Extract the (X, Y) coordinate from the center of the cell holding the provided text.  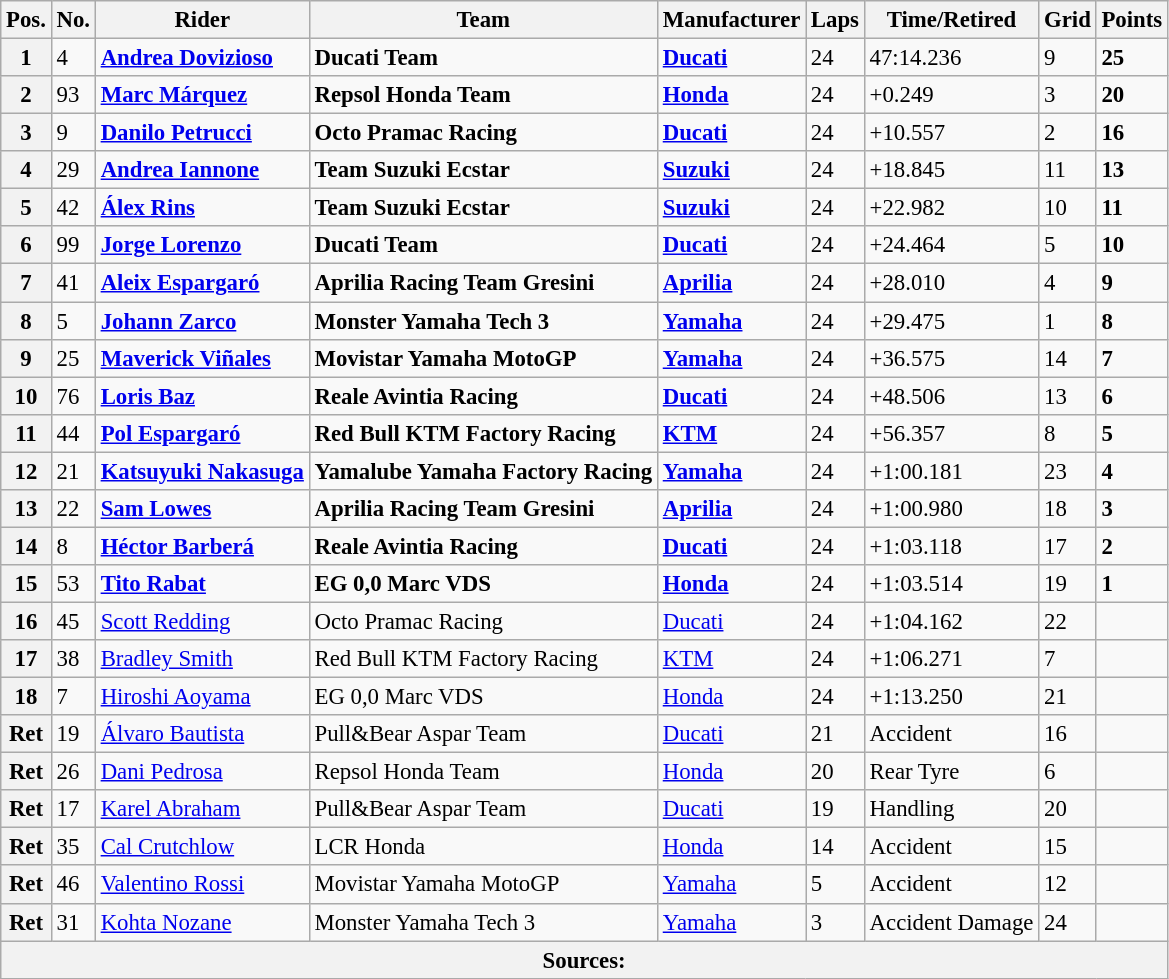
76 (73, 396)
Tito Rabat (202, 584)
+1:03.514 (951, 584)
+24.464 (951, 245)
38 (73, 659)
Danilo Petrucci (202, 133)
42 (73, 208)
41 (73, 283)
44 (73, 433)
Katsuyuki Nakasuga (202, 471)
+48.506 (951, 396)
No. (73, 20)
Karel Abraham (202, 809)
Yamalube Yamaha Factory Racing (483, 471)
+22.982 (951, 208)
+28.010 (951, 283)
Laps (836, 20)
Andrea Dovizioso (202, 58)
+1:13.250 (951, 697)
+1:03.118 (951, 546)
99 (73, 245)
Maverick Viñales (202, 358)
45 (73, 621)
Handling (951, 809)
Sources: (584, 960)
31 (73, 922)
35 (73, 847)
Aleix Espargaró (202, 283)
Scott Redding (202, 621)
23 (1068, 471)
53 (73, 584)
+56.357 (951, 433)
Time/Retired (951, 20)
Hiroshi Aoyama (202, 697)
Sam Lowes (202, 509)
Loris Baz (202, 396)
Johann Zarco (202, 321)
Andrea Iannone (202, 170)
Bradley Smith (202, 659)
Team (483, 20)
+29.475 (951, 321)
+0.249 (951, 95)
93 (73, 95)
+1:00.980 (951, 509)
Valentino Rossi (202, 885)
Dani Pedrosa (202, 772)
Pol Espargaró (202, 433)
+36.575 (951, 358)
Kohta Nozane (202, 922)
Accident Damage (951, 922)
26 (73, 772)
Pos. (26, 20)
Grid (1068, 20)
+10.557 (951, 133)
Cal Crutchlow (202, 847)
Héctor Barberá (202, 546)
Manufacturer (731, 20)
47:14.236 (951, 58)
LCR Honda (483, 847)
+1:06.271 (951, 659)
29 (73, 170)
+1:04.162 (951, 621)
+18.845 (951, 170)
+1:00.181 (951, 471)
Álex Rins (202, 208)
Points (1132, 20)
Rear Tyre (951, 772)
Marc Márquez (202, 95)
Rider (202, 20)
Jorge Lorenzo (202, 245)
Álvaro Bautista (202, 734)
46 (73, 885)
